Identify which cell holds the provided text, then report its (X, Y) central coordinate. 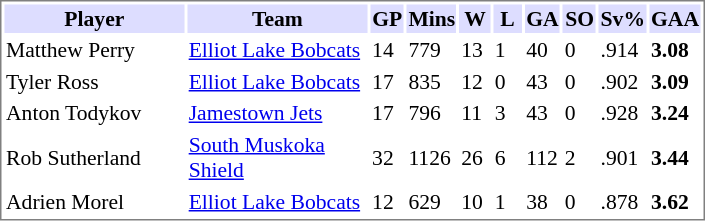
Adrien Morel (94, 202)
3.09 (674, 82)
South Muskoka Shield (277, 157)
779 (432, 50)
796 (432, 113)
3.44 (674, 157)
13 (476, 50)
Mins (432, 18)
112 (542, 157)
L (507, 18)
2 (580, 157)
.878 (622, 202)
3.62 (674, 202)
3 (507, 113)
Player (94, 18)
3.24 (674, 113)
Matthew Perry (94, 50)
3.08 (674, 50)
.902 (622, 82)
.928 (622, 113)
W (476, 18)
Tyler Ross (94, 82)
40 (542, 50)
32 (388, 157)
1126 (432, 157)
Rob Sutherland (94, 157)
38 (542, 202)
Anton Todykov (94, 113)
Jamestown Jets (277, 113)
.901 (622, 157)
GA (542, 18)
Team (277, 18)
26 (476, 157)
629 (432, 202)
SO (580, 18)
GAA (674, 18)
Sv% (622, 18)
6 (507, 157)
GP (388, 18)
14 (388, 50)
.914 (622, 50)
835 (432, 82)
10 (476, 202)
11 (476, 113)
